From the cell containing the given text, extract its center point as [X, Y] coordinate. 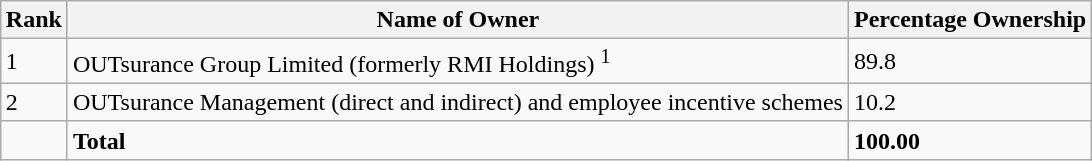
OUTsurance Management (direct and indirect) and employee incentive schemes [458, 102]
Total [458, 140]
OUTsurance Group Limited (formerly RMI Holdings) 1 [458, 62]
100.00 [970, 140]
89.8 [970, 62]
2 [34, 102]
Percentage Ownership [970, 20]
10.2 [970, 102]
Rank [34, 20]
1 [34, 62]
Name of Owner [458, 20]
